Identify which cell holds the provided text, then report its [x, y] central coordinate. 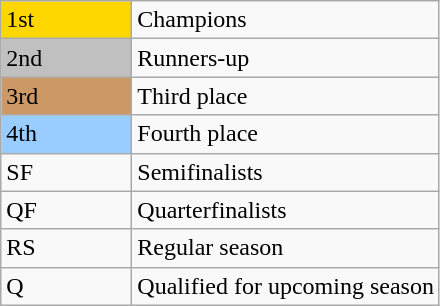
Semifinalists [286, 172]
Quarterfinalists [286, 210]
Champions [286, 20]
RS [66, 248]
2nd [66, 58]
Third place [286, 96]
1st [66, 20]
Regular season [286, 248]
4th [66, 134]
Qualified for upcoming season [286, 286]
SF [66, 172]
3rd [66, 96]
QF [66, 210]
Runners-up [286, 58]
Q [66, 286]
Fourth place [286, 134]
